Return the [x, y] coordinate for the center point of the cell that contains the specified text.  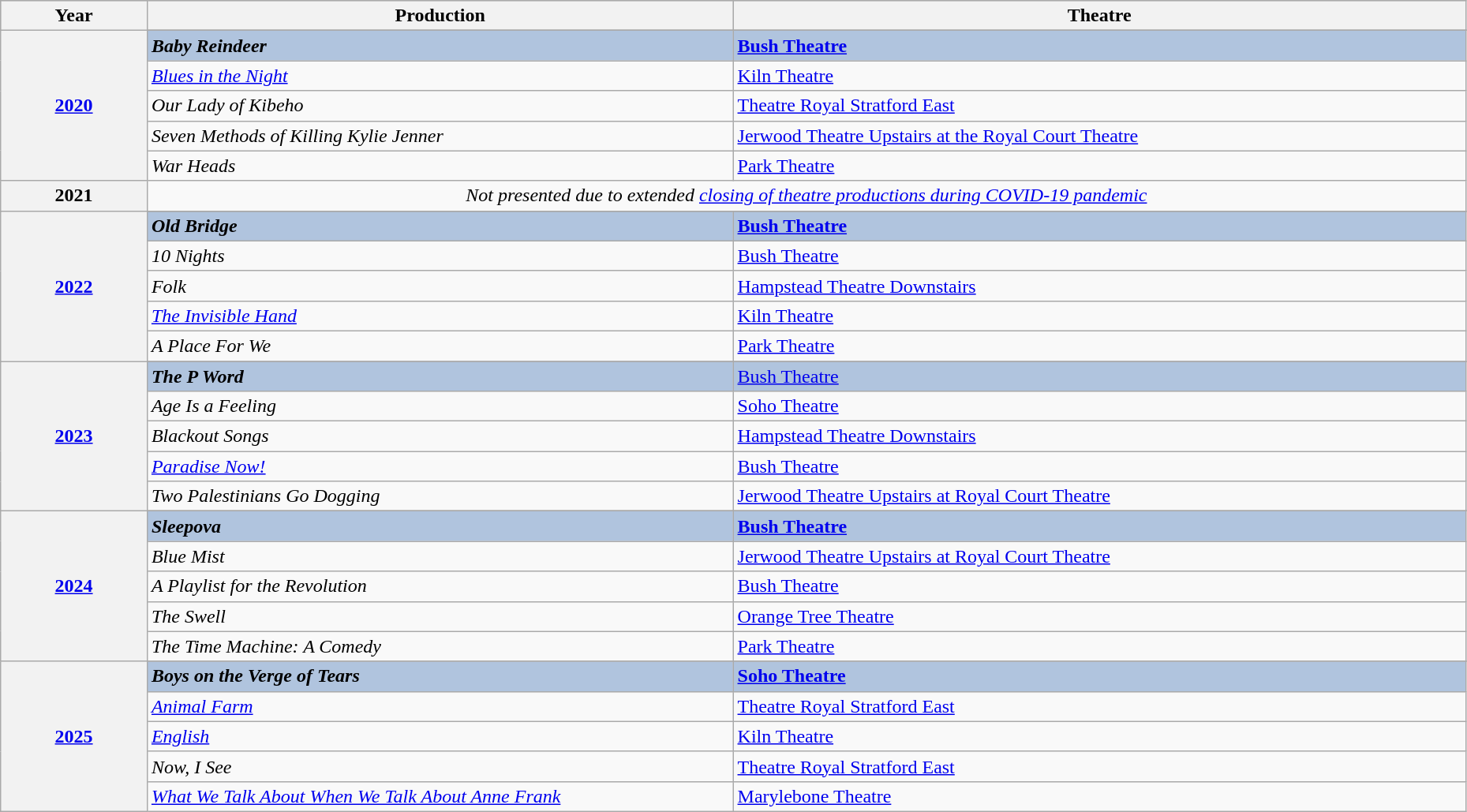
Animal Farm [440, 706]
War Heads [440, 166]
2021 [74, 196]
The Invisible Hand [440, 316]
Now, I See [440, 766]
Blues in the Night [440, 76]
Theatre [1099, 16]
What We Talk About When We Talk About Anne Frank [440, 796]
Our Lady of Kibeho [440, 106]
English [440, 736]
A Place For We [440, 346]
2022 [74, 286]
Boys on the Verge of Tears [440, 676]
Not presented due to extended closing of theatre productions during COVID-19 pandemic [806, 196]
Blue Mist [440, 556]
Production [440, 16]
Year [74, 16]
Two Palestinians Go Dogging [440, 496]
Baby Reindeer [440, 46]
Orange Tree Theatre [1099, 616]
2025 [74, 736]
Jerwood Theatre Upstairs at the Royal Court Theatre [1099, 136]
Marylebone Theatre [1099, 796]
2020 [74, 106]
Seven Methods of Killing Kylie Jenner [440, 136]
Blackout Songs [440, 436]
Age Is a Feeling [440, 406]
The Time Machine: A Comedy [440, 646]
The Swell [440, 616]
Old Bridge [440, 226]
Sleepova [440, 526]
2023 [74, 436]
A Playlist for the Revolution [440, 586]
Paradise Now! [440, 466]
2024 [74, 586]
Folk [440, 286]
10 Nights [440, 256]
The P Word [440, 376]
